Capture the cell that displays the provided text and extract its (x, y) central coordinate. 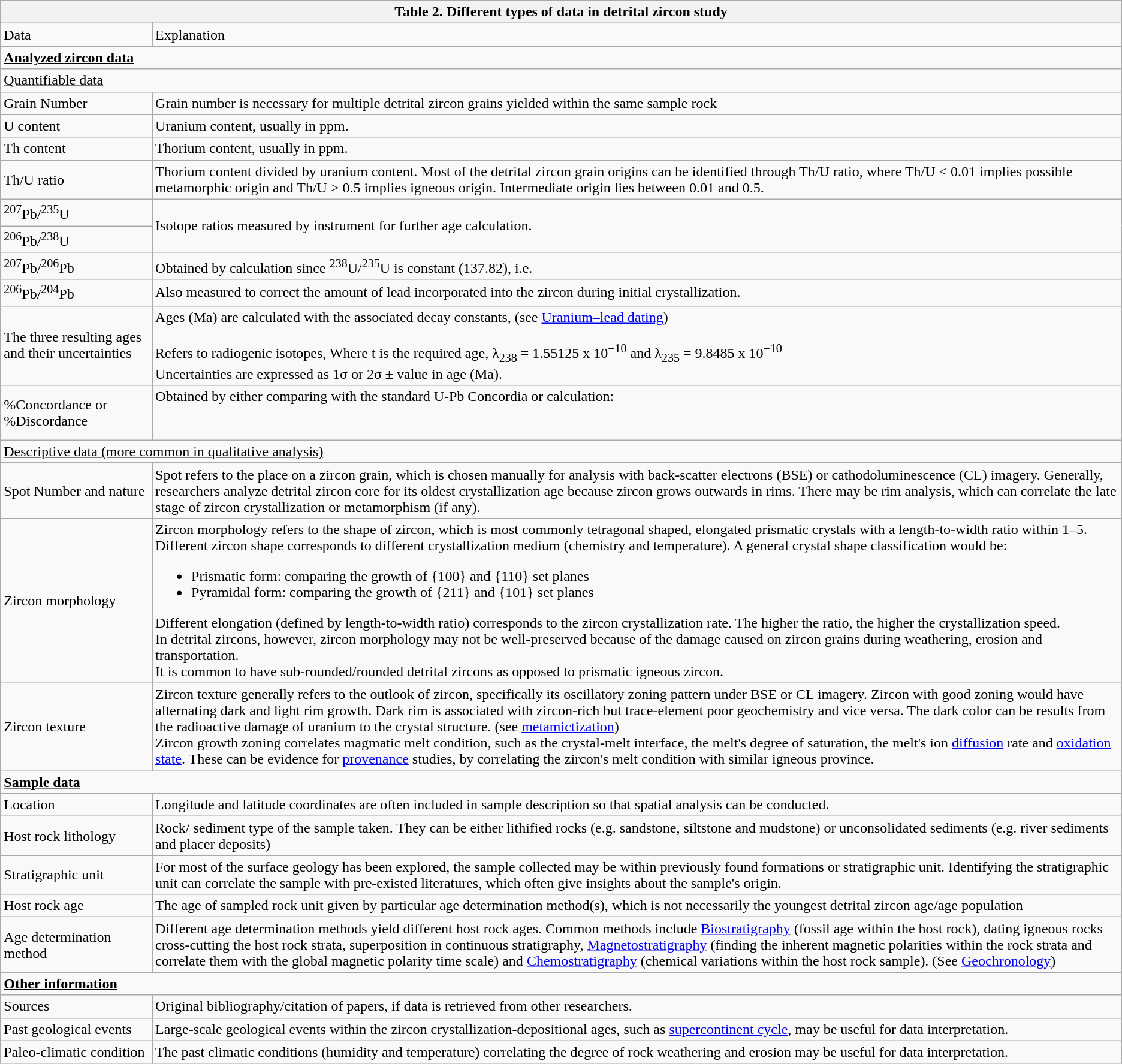
Longitude and latitude coordinates are often included in sample description so that spatial analysis can be conducted. (637, 805)
The three resulting ages and their uncertainties (77, 345)
Obtained by either comparing with the standard U-Pb Concordia or calculation: (637, 412)
Paleo-climatic condition (77, 1052)
Grain Number (77, 103)
Descriptive data (more common in qualitative analysis) (561, 451)
Sample data (561, 782)
%Concordance or %Discordance (77, 412)
Explanation (637, 35)
Table 2. Different types of data in detrital zircon study (561, 12)
The past climatic conditions (humidity and temperature) correlating the degree of rock weathering and erosion may be useful for data interpretation. (637, 1052)
Location (77, 805)
Sources (77, 1006)
Age determination method (77, 945)
Host rock lithology (77, 836)
Grain number is necessary for multiple detrital zircon grains yielded within the same sample rock (637, 103)
Host rock age (77, 906)
Other information (561, 984)
Zircon morphology (77, 601)
Quantifiable data (561, 80)
206Pb/204Pb (77, 293)
Isotope ratios measured by instrument for further age calculation. (637, 225)
Thorium content, usually in ppm. (637, 149)
207Pb/235U (77, 212)
Past geological events (77, 1029)
Th content (77, 149)
Analyzed zircon data (561, 58)
206Pb/238U (77, 240)
Stratigraphic unit (77, 875)
Uranium content, usually in ppm. (637, 126)
Zircon texture (77, 727)
Also measured to correct the amount of lead incorporated into the zircon during initial crystallization. (637, 293)
Th/U ratio (77, 180)
U content (77, 126)
Original bibliography/citation of papers, if data is retrieved from other researchers. (637, 1006)
207Pb/206Pb (77, 266)
Obtained by calculation since 238U/235U is constant (137.82), i.e. (637, 266)
Data (77, 35)
Spot Number and nature (77, 490)
